From the cell containing the given text, extract its center point as [X, Y] coordinate. 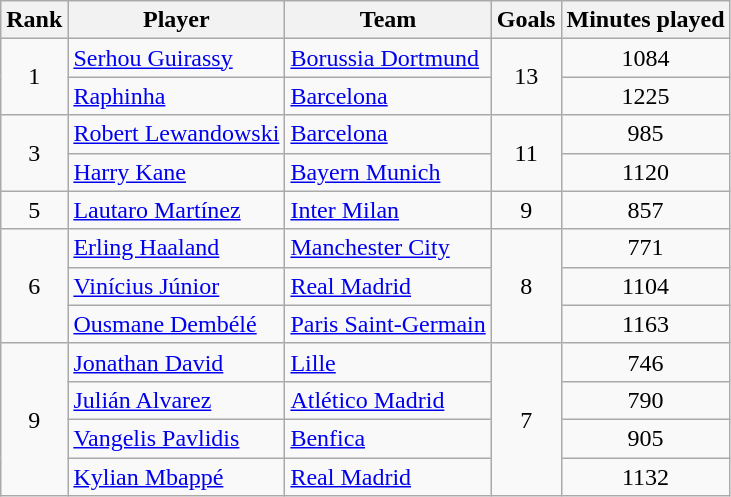
Kylian Mbappé [176, 477]
Team [388, 20]
Robert Lewandowski [176, 134]
1120 [646, 172]
8 [526, 286]
Ousmane Dembélé [176, 324]
5 [34, 210]
Player [176, 20]
Paris Saint-Germain [388, 324]
905 [646, 438]
Rank [34, 20]
746 [646, 362]
Erling Haaland [176, 248]
Lautaro Martínez [176, 210]
1163 [646, 324]
13 [526, 77]
Bayern Munich [388, 172]
3 [34, 153]
Lille [388, 362]
Goals [526, 20]
1 [34, 77]
Raphinha [176, 96]
Manchester City [388, 248]
11 [526, 153]
Minutes played [646, 20]
985 [646, 134]
Vinícius Júnior [176, 286]
Inter Milan [388, 210]
7 [526, 419]
771 [646, 248]
Jonathan David [176, 362]
1084 [646, 58]
857 [646, 210]
1104 [646, 286]
Borussia Dortmund [388, 58]
Atlético Madrid [388, 400]
Julián Alvarez [176, 400]
1132 [646, 477]
6 [34, 286]
790 [646, 400]
Benfica [388, 438]
1225 [646, 96]
Vangelis Pavlidis [176, 438]
Serhou Guirassy [176, 58]
Harry Kane [176, 172]
